Identify which cell holds the provided text, then report its (x, y) central coordinate. 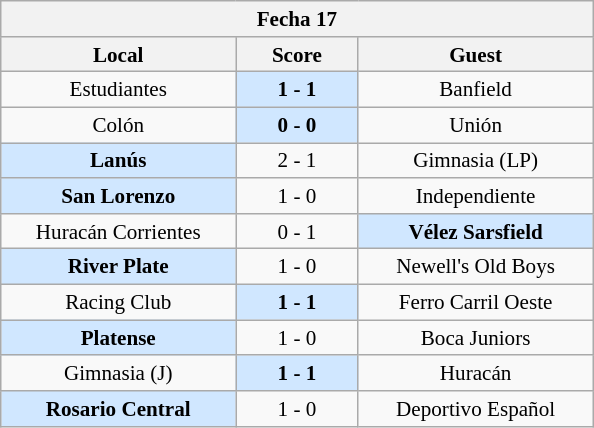
Deportivo Español (476, 408)
0 - 0 (297, 124)
Score (297, 54)
Platense (118, 338)
Guest (476, 54)
Newell's Old Boys (476, 266)
Huracán (476, 372)
2 - 1 (297, 160)
Local (118, 54)
0 - 1 (297, 230)
Lanús (118, 160)
Gimnasia (J) (118, 372)
Unión (476, 124)
Racing Club (118, 302)
Fecha 17 (297, 18)
Huracán Corrientes (118, 230)
Colón (118, 124)
Gimnasia (LP) (476, 160)
Banfield (476, 90)
Ferro Carril Oeste (476, 302)
San Lorenzo (118, 196)
Vélez Sarsfield (476, 230)
River Plate (118, 266)
Estudiantes (118, 90)
Boca Juniors (476, 338)
Rosario Central (118, 408)
Independiente (476, 196)
